Identify which cell holds the provided text, then report its (x, y) central coordinate. 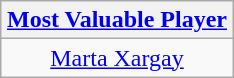
Marta Xargay (116, 58)
Most Valuable Player (116, 20)
